For the text-containing cell, return its midpoint in [x, y] coordinate format. 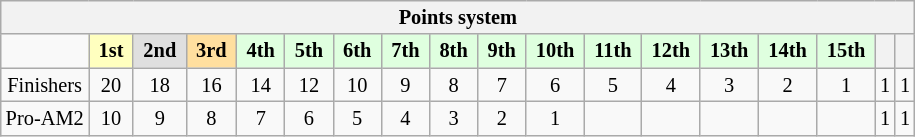
13th [729, 51]
18 [160, 85]
20 [112, 85]
Finishers [45, 85]
1st [112, 51]
14th [787, 51]
Points system [458, 17]
9th [502, 51]
6th [357, 51]
8th [453, 51]
12th [671, 51]
10th [555, 51]
7th [405, 51]
3rd [211, 51]
2nd [160, 51]
16 [211, 85]
14 [261, 85]
15th [846, 51]
5th [309, 51]
4th [261, 51]
11th [612, 51]
Pro-AM2 [45, 118]
12 [309, 85]
